Capture the cell that displays the provided text and extract its [x, y] central coordinate. 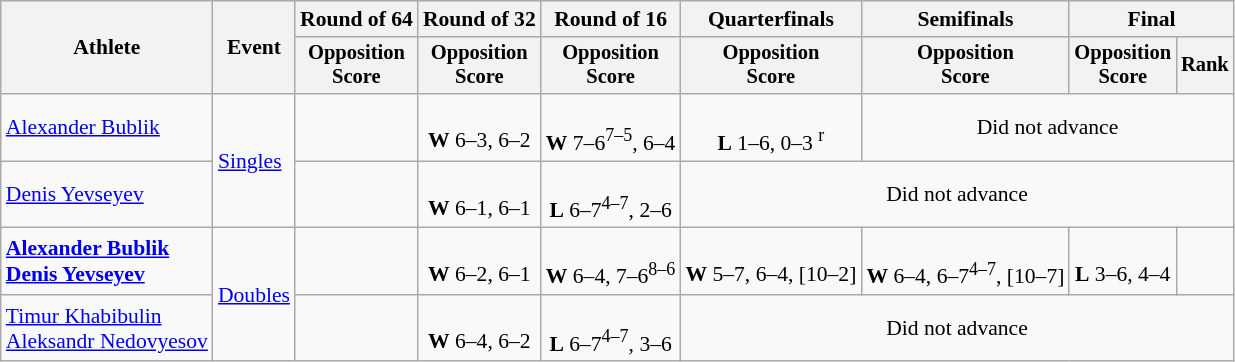
Athlete [107, 48]
W 7–67–5, 6–4 [611, 128]
W 6–4, 6–74–7, [10–7] [965, 262]
Singles [254, 161]
Event [254, 48]
W 6–4, 6–2 [480, 328]
Rank [1205, 66]
Timur KhabibulinAleksandr Nedovyesov [107, 328]
Semifinals [965, 19]
W 6–2, 6–1 [480, 262]
Alexander BublikDenis Yevseyev [107, 262]
Doubles [254, 295]
W 6–3, 6–2 [480, 128]
Round of 32 [480, 19]
Final [1151, 19]
W 6–1, 6–1 [480, 194]
Quarterfinals [770, 19]
L 6–74–7, 3–6 [611, 328]
L 1–6, 0–3 r [770, 128]
W 5–7, 6–4, [10–2] [770, 262]
Round of 16 [611, 19]
Alexander Bublik [107, 128]
Round of 64 [356, 19]
Denis Yevseyev [107, 194]
L 6–74–7, 2–6 [611, 194]
L 3–6, 4–4 [1122, 262]
W 6–4, 7–68–6 [611, 262]
